Locate the cell with the specified text and output its (x, y) center coordinate. 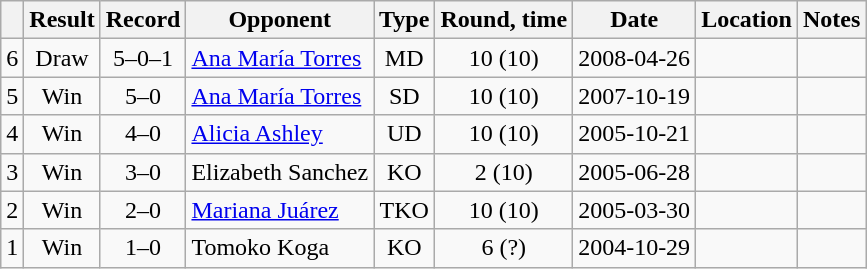
5 (12, 96)
2007-10-19 (634, 96)
6 (?) (504, 248)
Result (62, 20)
Draw (62, 58)
Opponent (280, 20)
Round, time (504, 20)
Notes (831, 20)
6 (12, 58)
SD (404, 96)
Tomoko Koga (280, 248)
2005-03-30 (634, 210)
MD (404, 58)
5–0 (143, 96)
2 (12, 210)
5–0–1 (143, 58)
UD (404, 134)
2005-06-28 (634, 172)
2005-10-21 (634, 134)
4–0 (143, 134)
Type (404, 20)
Date (634, 20)
Elizabeth Sanchez (280, 172)
1 (12, 248)
TKO (404, 210)
Mariana Juárez (280, 210)
2004-10-29 (634, 248)
Alicia Ashley (280, 134)
2–0 (143, 210)
1–0 (143, 248)
3–0 (143, 172)
Record (143, 20)
3 (12, 172)
2008-04-26 (634, 58)
Location (747, 20)
4 (12, 134)
2 (10) (504, 172)
